Return [x, y] of the center of cell containing provided text 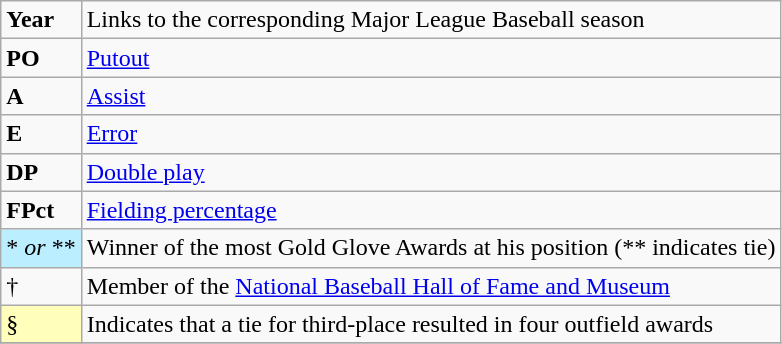
Member of the National Baseball Hall of Fame and Museum [431, 286]
DP [41, 172]
Double play [431, 172]
Error [431, 134]
Year [41, 20]
Indicates that a tie for third-place resulted in four outfield awards [431, 324]
Fielding percentage [431, 210]
Winner of the most Gold Glove Awards at his position (** indicates tie) [431, 248]
A [41, 96]
* or ** [41, 248]
PO [41, 58]
E [41, 134]
FPct [41, 210]
Putout [431, 58]
Assist [431, 96]
Links to the corresponding Major League Baseball season [431, 20]
† [41, 286]
§ [41, 324]
